Locate the cell with the specified text and output its [X, Y] center coordinate. 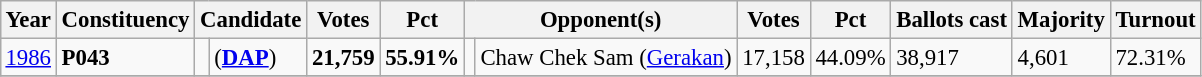
4,601 [1061, 57]
Candidate [251, 20]
55.91% [422, 57]
44.09% [850, 57]
21,759 [344, 57]
Year [28, 20]
Chaw Chek Sam (Gerakan) [606, 57]
Opponent(s) [600, 20]
38,917 [952, 57]
Ballots cast [952, 20]
72.31% [1156, 57]
Turnout [1156, 20]
Majority [1061, 20]
Constituency [125, 20]
17,158 [774, 57]
1986 [28, 57]
P043 [125, 57]
(DAP) [258, 57]
